For the text-containing cell, return its midpoint in (X, Y) coordinate format. 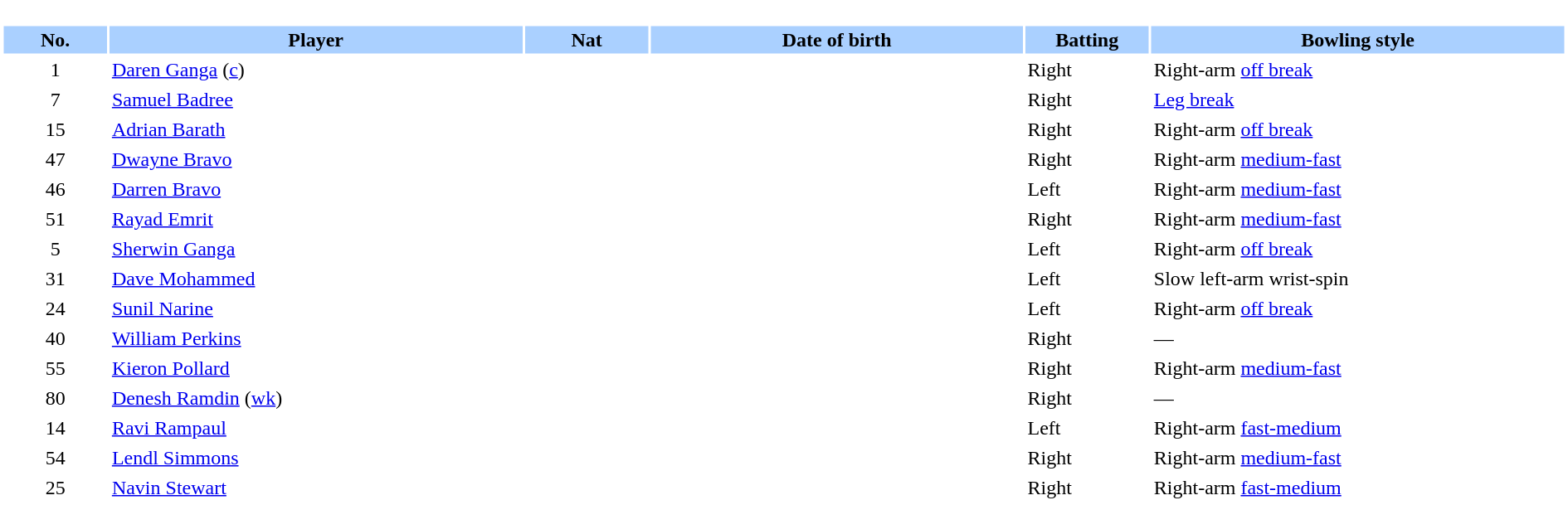
Slow left-arm wrist-spin (1358, 279)
Samuel Badree (316, 100)
24 (55, 308)
47 (55, 159)
54 (55, 458)
31 (55, 279)
Kieron Pollard (316, 368)
Date of birth (837, 40)
Denesh Ramdin (wk) (316, 398)
Ravi Rampaul (316, 428)
15 (55, 129)
46 (55, 189)
Darren Bravo (316, 189)
7 (55, 100)
Player (316, 40)
Dwayne Bravo (316, 159)
Nat (586, 40)
5 (55, 249)
55 (55, 368)
Sunil Narine (316, 308)
Daren Ganga (c) (316, 70)
Dave Mohammed (316, 279)
80 (55, 398)
51 (55, 219)
Rayad Emrit (316, 219)
Batting (1087, 40)
14 (55, 428)
40 (55, 338)
1 (55, 70)
Navin Stewart (316, 488)
Bowling style (1358, 40)
25 (55, 488)
No. (55, 40)
Leg break (1358, 100)
Adrian Barath (316, 129)
William Perkins (316, 338)
Sherwin Ganga (316, 249)
Lendl Simmons (316, 458)
